Scan for the cell matching the given text and deliver its (X, Y) coordinate at center. 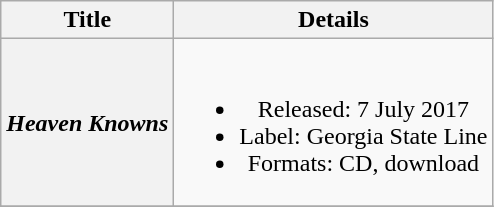
Title (88, 20)
Heaven Knowns (88, 122)
Details (334, 20)
Released: 7 July 2017Label: Georgia State LineFormats: CD, download (334, 122)
